Find where the given text appears and provide that cell's center as (x, y) coordinate. 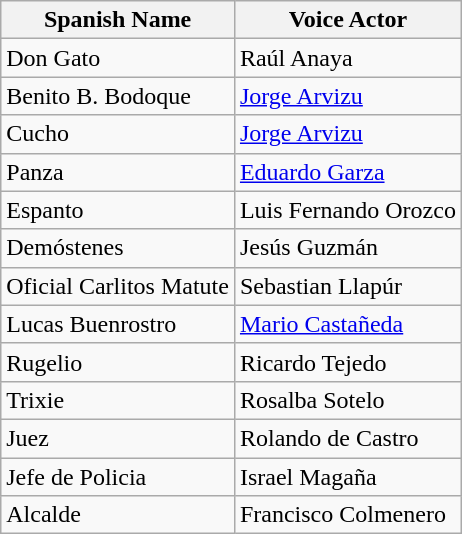
Spanish Name (118, 20)
Voice Actor (348, 20)
Eduardo Garza (348, 172)
Luis Fernando Orozco (348, 210)
Espanto (118, 210)
Benito B. Bodoque (118, 96)
Don Gato (118, 58)
Raúl Anaya (348, 58)
Panza (118, 172)
Oficial Carlitos Matute (118, 286)
Mario Castañeda (348, 324)
Jefe de Policia (118, 477)
Israel Magaña (348, 477)
Rugelio (118, 362)
Ricardo Tejedo (348, 362)
Jesús Guzmán (348, 248)
Lucas Buenrostro (118, 324)
Alcalde (118, 515)
Rosalba Sotelo (348, 400)
Juez (118, 438)
Demóstenes (118, 248)
Cucho (118, 134)
Rolando de Castro (348, 438)
Francisco Colmenero (348, 515)
Trixie (118, 400)
Sebastian Llapúr (348, 286)
